Output the (X, Y) coordinate of the center of the cell containing the given text.  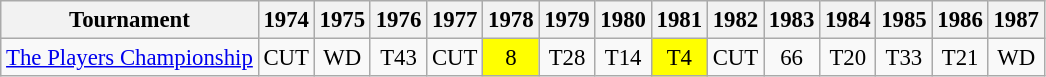
8 (511, 58)
T28 (567, 58)
The Players Championship (130, 58)
1978 (511, 20)
1975 (342, 20)
T33 (904, 58)
1985 (904, 20)
1987 (1016, 20)
1986 (960, 20)
T4 (679, 58)
1982 (735, 20)
T20 (848, 58)
1974 (286, 20)
T14 (623, 58)
1976 (398, 20)
T43 (398, 58)
1977 (455, 20)
1979 (567, 20)
T21 (960, 58)
1984 (848, 20)
1981 (679, 20)
66 (792, 58)
1983 (792, 20)
Tournament (130, 20)
1980 (623, 20)
